Output the (x, y) coordinate of the center of the cell containing the given text.  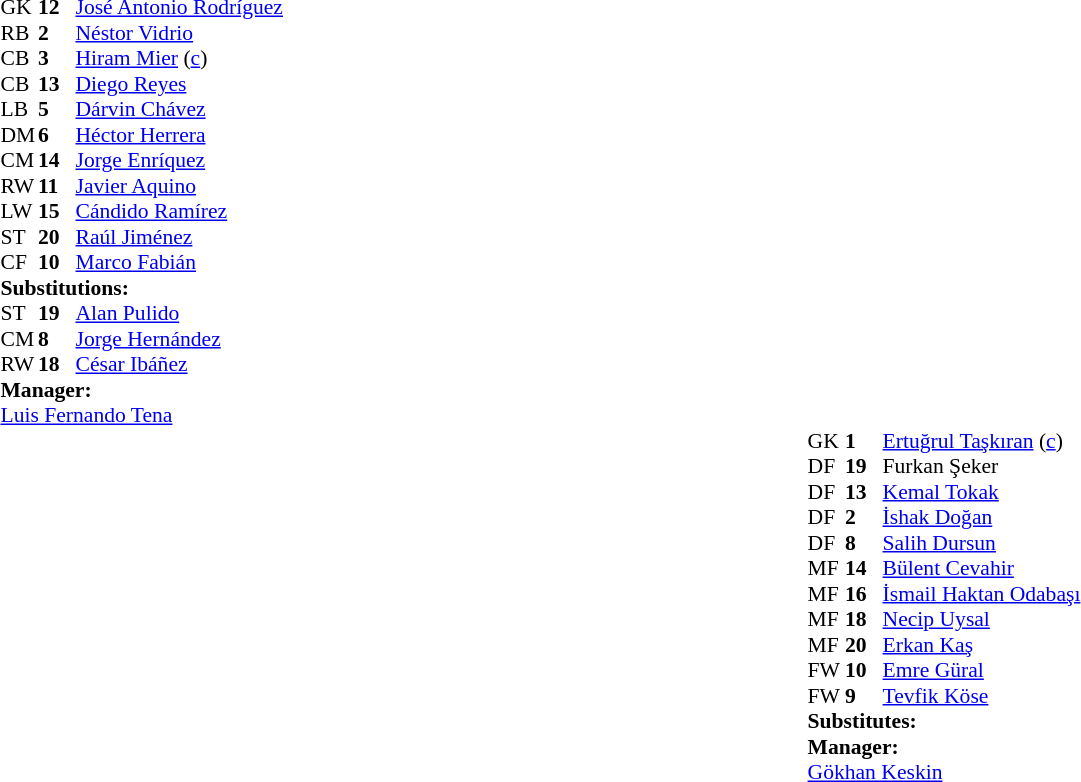
Marco Fabián (180, 263)
RB (19, 33)
Necip Uysal (982, 619)
Emre Güral (982, 671)
9 (864, 696)
Furkan Şeker (982, 467)
Substitutes: (944, 721)
Héctor Herrera (180, 135)
Kemal Tokak (982, 492)
Erkan Kaş (982, 645)
6 (57, 135)
15 (57, 211)
Raúl Jiménez (180, 237)
3 (57, 59)
Dárvin Chávez (180, 109)
Jorge Enríquez (180, 161)
11 (57, 186)
Néstor Vidrio (180, 33)
Cándido Ramírez (180, 211)
Substitutions: (141, 288)
1 (864, 441)
Hiram Mier (c) (180, 59)
GK (827, 441)
LW (19, 211)
DM (19, 135)
İsmail Haktan Odabaşı (982, 594)
Alan Pulido (180, 313)
CF (19, 263)
LB (19, 109)
Javier Aquino (180, 186)
İshak Doğan (982, 517)
Diego Reyes (180, 84)
Luis Fernando Tena (141, 415)
Salih Dursun (982, 543)
Jorge Hernández (180, 339)
16 (864, 594)
Ertuğrul Taşkıran (c) (982, 441)
César Ibáñez (180, 365)
Bülent Cevahir (982, 569)
Tevfik Köse (982, 696)
5 (57, 109)
